Scan for the cell matching the given text and deliver its [x, y] coordinate at center. 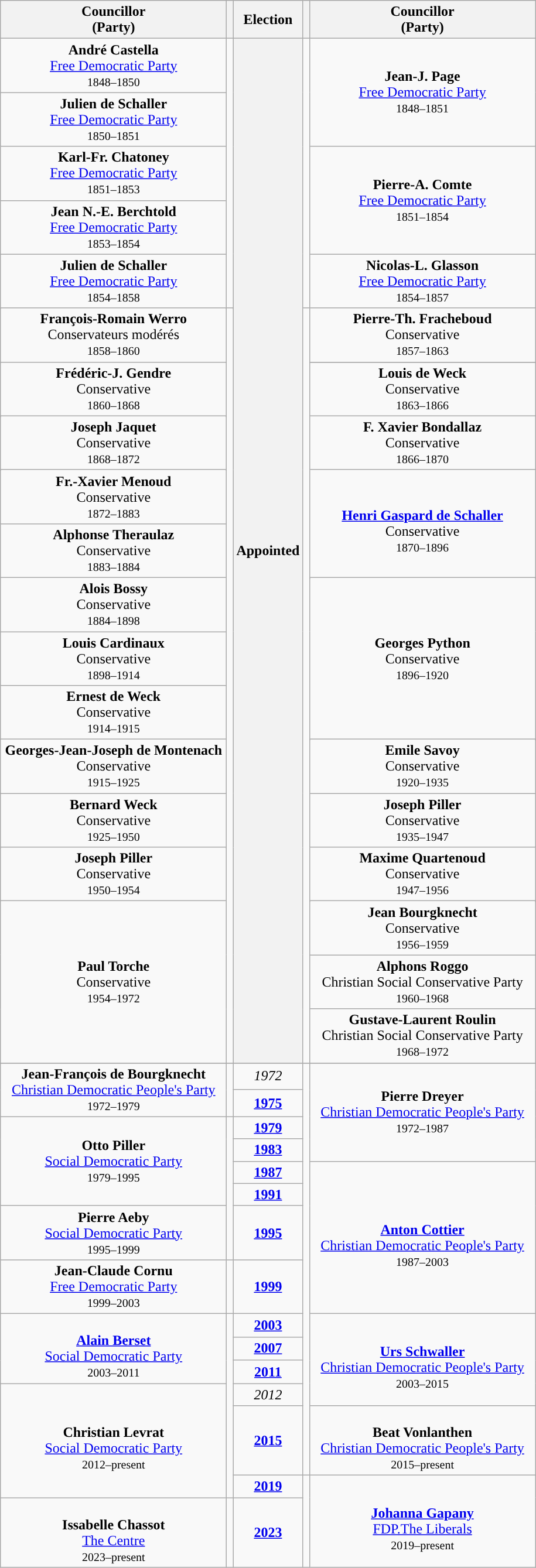
1979 [268, 1128]
Christian LevratSocial Democratic Party2012–present [114, 1440]
Henri Gaspard de SchallerConservative1870–1896 [422, 523]
Issabelle ChassotThe Centre2023–present [114, 1533]
Appointed [268, 550]
2011 [268, 1372]
Julien de SchallerFree Democratic Party1854–1858 [114, 281]
Alphons RoggoChristian Social Conservative Party1960–1968 [422, 982]
Joseph PillerConservative1950–1954 [114, 874]
Urs SchwallerChristian Democratic People's Party2003–2015 [422, 1360]
François-Romain WerroConservateurs modérés1858–1860 [114, 335]
Anton CottierChristian Democratic People's Party1987–2003 [422, 1237]
1975 [268, 1103]
Alphonse TheraulazConservative1883–1884 [114, 550]
André CastellaFree Democratic Party1848–1850 [114, 66]
2019 [268, 1487]
Jean-François de BourgknechtChristian Democratic People's Party1972–1979 [114, 1090]
Fr.-Xavier MenoudConservative1872–1883 [114, 497]
Nicolas-L. GlassonFree Democratic Party1854–1857 [422, 281]
1983 [268, 1150]
Jean BourgknechtConservative1956–1959 [422, 928]
Frédéric-J. GendreConservative1860–1868 [114, 389]
1999 [268, 1286]
Ernest de WeckConservative1914–1915 [114, 713]
Alois BossyConservative1884–1898 [114, 604]
Johanna GapanyFDP.The Liberals2019–present [422, 1521]
1987 [268, 1172]
Pierre DreyerChristian Democratic People's Party1972–1987 [422, 1112]
Julien de SchallerFree Democratic Party1850–1851 [114, 119]
2012 [268, 1394]
2023 [268, 1533]
Pierre AebySocial Democratic Party1995–1999 [114, 1233]
Jean N.-E. BerchtoldFree Democratic Party1853–1854 [114, 227]
Election [268, 20]
Pierre-Th. FracheboudConservative1857–1863 [422, 335]
1972 [268, 1076]
Gustave-Laurent RoulinChristian Social Conservative Party1968–1972 [422, 1036]
2015 [268, 1440]
Karl-Fr. ChatoneyFree Democratic Party1851–1853 [114, 173]
Joseph PillerConservative1935–1947 [422, 820]
Maxime QuartenoudConservative1947–1956 [422, 874]
2003 [268, 1325]
Louis CardinauxConservative1898–1914 [114, 658]
Alain BersetSocial Democratic Party2003–2011 [114, 1348]
Georges PythonConservative1896–1920 [422, 658]
Louis de WeckConservative1863–1866 [422, 389]
Emile SavoyConservative1920–1935 [422, 766]
Bernard WeckConservative1925–1950 [114, 820]
2007 [268, 1348]
Jean-J. PageFree Democratic Party1848–1851 [422, 93]
Pierre-A. ComteFree Democratic Party1851–1854 [422, 200]
Paul TorcheConservative1954–1972 [114, 982]
Otto PillerSocial Democratic Party1979–1995 [114, 1161]
1995 [268, 1233]
Beat VonlanthenChristian Democratic People's Party2015–present [422, 1440]
1991 [268, 1194]
F. Xavier BondallazConservative1866–1870 [422, 443]
Joseph JaquetConservative1868–1872 [114, 443]
Georges-Jean-Joseph de MontenachConservative1915–1925 [114, 766]
Jean-Claude CornuFree Democratic Party1999–2003 [114, 1286]
